Provide the [x, y] coordinate of the cell's center where the given text is located.  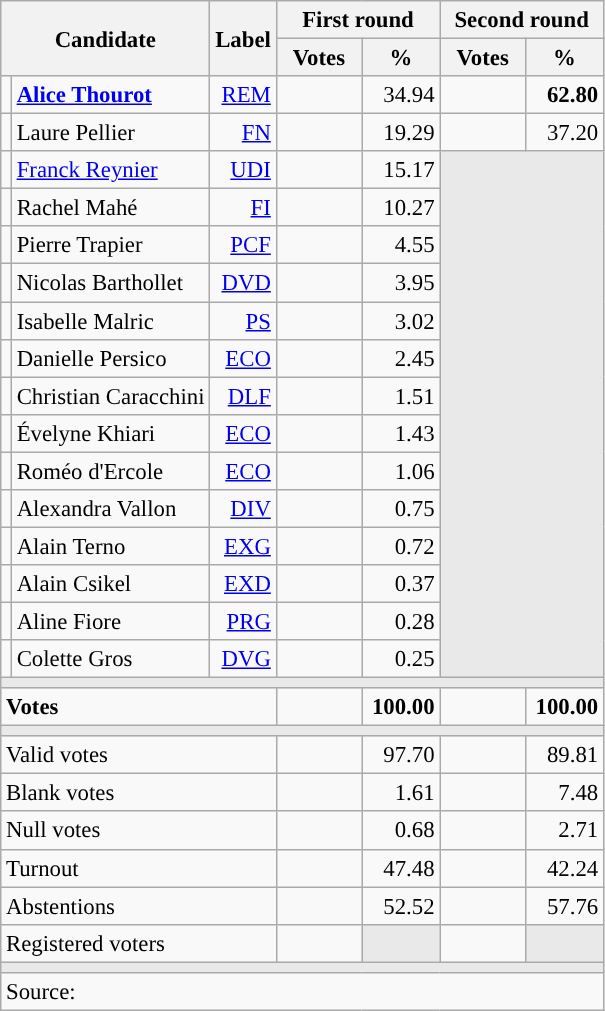
Abstentions [138, 906]
7.48 [564, 793]
Registered voters [138, 943]
Évelyne Khiari [110, 433]
Christian Caracchini [110, 396]
FN [243, 133]
Danielle Persico [110, 358]
3.02 [401, 321]
Valid votes [138, 755]
PRG [243, 621]
Blank votes [138, 793]
Rachel Mahé [110, 208]
First round [358, 20]
15.17 [401, 170]
62.80 [564, 95]
Alexandra Vallon [110, 509]
PS [243, 321]
Turnout [138, 868]
3.95 [401, 283]
10.27 [401, 208]
52.52 [401, 906]
42.24 [564, 868]
1.06 [401, 471]
Null votes [138, 831]
2.71 [564, 831]
Roméo d'Ercole [110, 471]
EXD [243, 584]
DIV [243, 509]
Second round [522, 20]
0.28 [401, 621]
REM [243, 95]
Nicolas Barthollet [110, 283]
0.68 [401, 831]
Pierre Trapier [110, 245]
PCF [243, 245]
Label [243, 38]
Aline Fiore [110, 621]
1.61 [401, 793]
Colette Gros [110, 659]
Isabelle Malric [110, 321]
Laure Pellier [110, 133]
EXG [243, 546]
2.45 [401, 358]
Franck Reynier [110, 170]
34.94 [401, 95]
1.51 [401, 396]
0.37 [401, 584]
DVG [243, 659]
47.48 [401, 868]
57.76 [564, 906]
Alice Thourot [110, 95]
97.70 [401, 755]
DLF [243, 396]
Candidate [106, 38]
0.75 [401, 509]
37.20 [564, 133]
UDI [243, 170]
DVD [243, 283]
0.72 [401, 546]
1.43 [401, 433]
89.81 [564, 755]
Alain Terno [110, 546]
0.25 [401, 659]
4.55 [401, 245]
19.29 [401, 133]
Source: [302, 992]
FI [243, 208]
Alain Csikel [110, 584]
